Output the [x, y] coordinate of the center of the cell containing the given text.  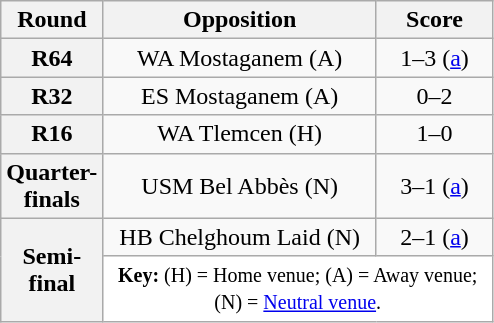
WA Mostaganem (A) [240, 58]
USM Bel Abbès (N) [240, 186]
0–2 [434, 96]
3–1 (a) [434, 186]
ES Mostaganem (A) [240, 96]
Key: (H) = Home venue; (A) = Away venue; (N) = Neutral venue. [298, 288]
Opposition [240, 20]
Semi-final [52, 270]
1–0 [434, 134]
R32 [52, 96]
1–3 (a) [434, 58]
R64 [52, 58]
R16 [52, 134]
Round [52, 20]
WA Tlemcen (H) [240, 134]
HB Chelghoum Laid (N) [240, 237]
Quarter-finals [52, 186]
Score [434, 20]
2–1 (a) [434, 237]
